Pinpoint the cell where the given text exists, returning its [x, y] midpoint coordinate. 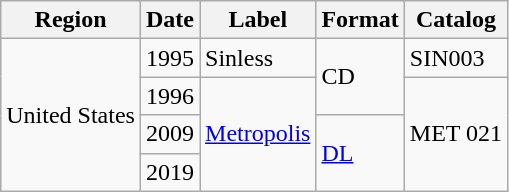
Format [360, 20]
1996 [170, 96]
Sinless [258, 58]
1995 [170, 58]
United States [71, 115]
Metropolis [258, 134]
2009 [170, 134]
CD [360, 77]
SIN003 [456, 58]
Region [71, 20]
2019 [170, 172]
Date [170, 20]
Label [258, 20]
MET 021 [456, 134]
Catalog [456, 20]
DL [360, 153]
